Search for the cell housing the specified text and yield its [x, y] center coordinate. 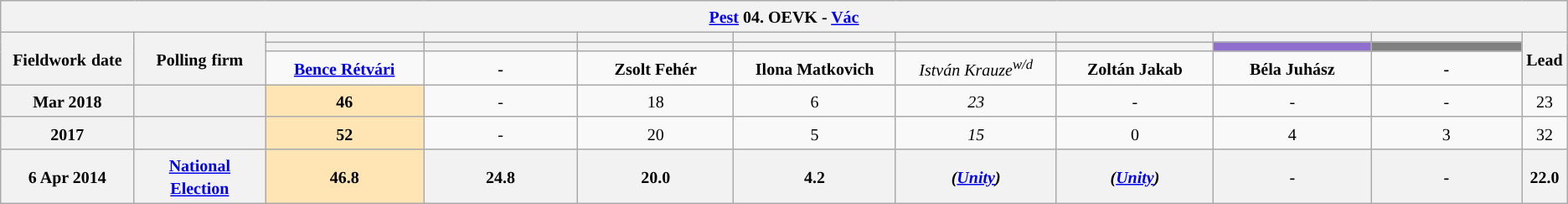
18 [656, 101]
Ilona Matkovich [814, 68]
0 [1135, 133]
4 [1292, 133]
Zsolt Fehér [656, 68]
32 [1545, 133]
22.0 [1545, 176]
Zoltán Jakab [1135, 68]
52 [345, 133]
2017 [67, 133]
5 [814, 133]
István Krauzew/d [976, 68]
20.0 [656, 176]
6 [814, 101]
46 [345, 101]
15 [976, 133]
Fieldwork date [67, 59]
Mar 2018 [67, 101]
20 [656, 133]
Pest 04. OEVK - Vác [784, 17]
46.8 [345, 176]
3 [1447, 133]
24.8 [501, 176]
4.2 [814, 176]
Béla Juhász [1292, 68]
Polling firm [199, 59]
6 Apr 2014 [67, 176]
Lead [1545, 59]
National Election [199, 176]
Bence Rétvári [345, 68]
